Return the (x, y) coordinate for the center point of the cell that contains the specified text.  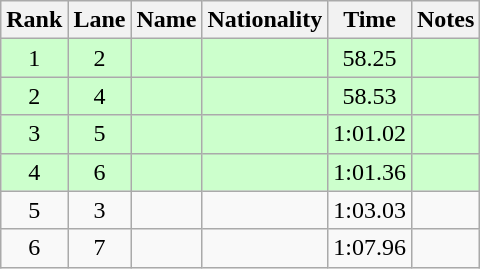
Nationality (265, 20)
1:01.02 (370, 134)
Time (370, 20)
58.53 (370, 96)
58.25 (370, 58)
1:07.96 (370, 248)
Rank (34, 20)
Notes (445, 20)
1 (34, 58)
1:03.03 (370, 210)
Name (166, 20)
7 (100, 248)
Lane (100, 20)
1:01.36 (370, 172)
